Output the [x, y] coordinate of the center of the cell containing the given text.  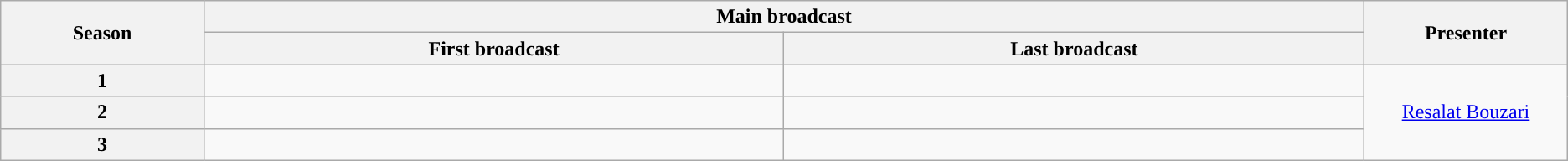
Season [102, 33]
Last broadcast [1074, 49]
1 [102, 80]
Resalat Bouzari [1466, 112]
First broadcast [494, 49]
Presenter [1466, 33]
3 [102, 144]
2 [102, 112]
Main broadcast [784, 17]
